Output the [x, y] coordinate of the center of the cell containing the given text.  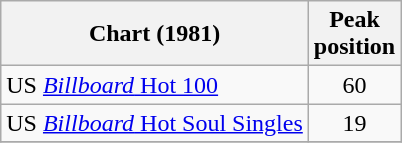
Chart (1981) [155, 34]
60 [354, 85]
US Billboard Hot 100 [155, 85]
US Billboard Hot Soul Singles [155, 123]
Peakposition [354, 34]
19 [354, 123]
